Return the [X, Y] coordinate for the center point of the cell that contains the specified text.  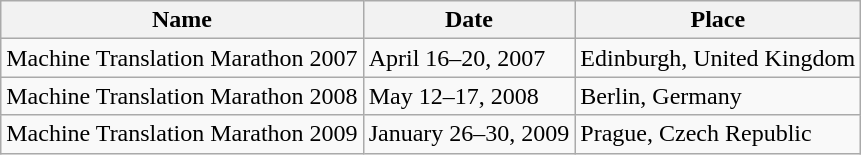
Edinburgh, United Kingdom [718, 58]
Date [469, 20]
Machine Translation Marathon 2009 [182, 134]
Machine Translation Marathon 2008 [182, 96]
Prague, Czech Republic [718, 134]
Name [182, 20]
Place [718, 20]
January 26–30, 2009 [469, 134]
Berlin, Germany [718, 96]
Machine Translation Marathon 2007 [182, 58]
May 12–17, 2008 [469, 96]
April 16–20, 2007 [469, 58]
